Identify which cell holds the provided text, then report its (X, Y) central coordinate. 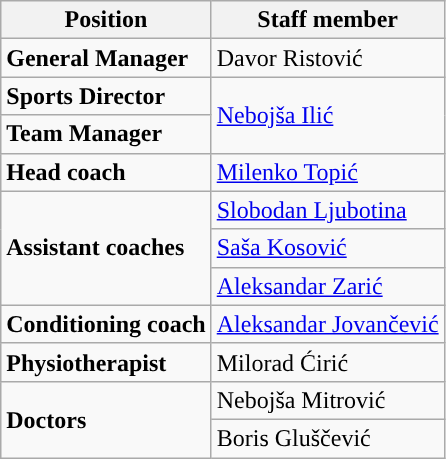
Nebojša Ilić (328, 115)
Saša Kosović (328, 248)
Boris Gluščević (328, 438)
Head coach (106, 172)
Position (106, 20)
Milorad Ćirić (328, 362)
Assistant coaches (106, 248)
Slobodan Ljubotina (328, 210)
Staff member (328, 20)
Davor Ristović (328, 58)
General Manager (106, 58)
Aleksandar Zarić (328, 286)
Nebojša Mitrović (328, 400)
Aleksandar Jovančević (328, 324)
Doctors (106, 419)
Team Manager (106, 134)
Physiotherapist (106, 362)
Milenko Topić (328, 172)
Sports Director (106, 96)
Conditioning coach (106, 324)
